Provide the (x, y) coordinate of the cell's center where the given text is located.  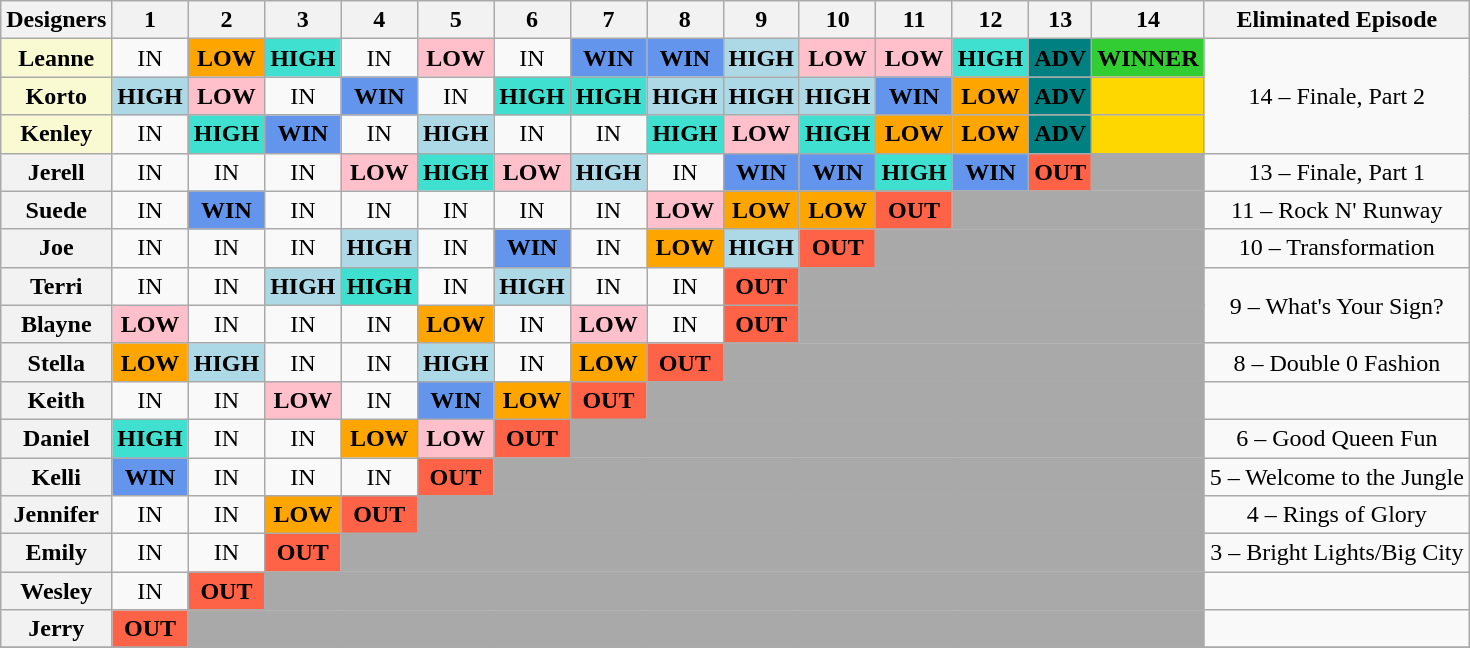
13 – Finale, Part 1 (1336, 172)
5 (455, 20)
9 – What's Your Sign? (1336, 305)
Keith (56, 400)
Jerell (56, 172)
3 – Bright Lights/Big City (1336, 553)
Suede (56, 210)
Korto (56, 96)
9 (761, 20)
Kenley (56, 134)
Leanne (56, 58)
8 (685, 20)
WINNER (1148, 58)
2 (226, 20)
14 (1148, 20)
11 – Rock N' Runway (1336, 210)
3 (303, 20)
1 (150, 20)
Stella (56, 362)
11 (914, 20)
5 – Welcome to the Jungle (1336, 477)
4 (379, 20)
Daniel (56, 438)
Jennifer (56, 515)
Terri (56, 286)
Designers (56, 20)
Joe (56, 248)
6 (532, 20)
12 (990, 20)
7 (608, 20)
Eliminated Episode (1336, 20)
10 (837, 20)
Kelli (56, 477)
6 – Good Queen Fun (1336, 438)
10 – Transformation (1336, 248)
8 – Double 0 Fashion (1336, 362)
14 – Finale, Part 2 (1336, 96)
Wesley (56, 591)
Blayne (56, 324)
4 – Rings of Glory (1336, 515)
Jerry (56, 629)
13 (1060, 20)
Emily (56, 553)
